Locate the cell with the specified text and output its [x, y] center coordinate. 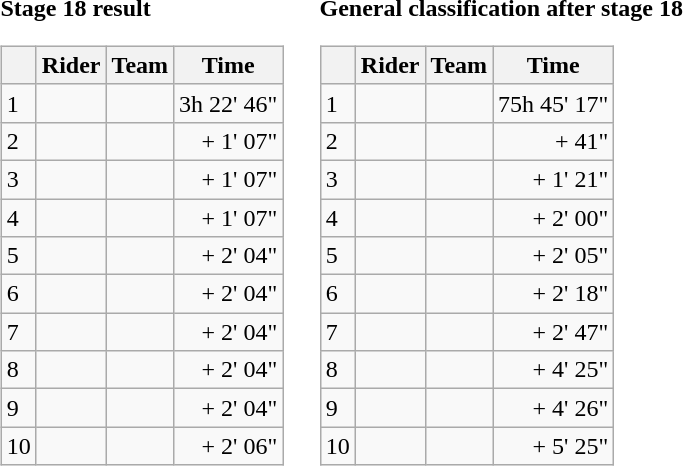
+ 2' 00" [554, 217]
+ 2' 47" [554, 332]
+ 2' 18" [554, 294]
+ 4' 26" [554, 408]
+ 1' 21" [554, 179]
+ 41" [554, 141]
+ 5' 25" [554, 446]
75h 45' 17" [554, 103]
+ 4' 25" [554, 370]
+ 2' 05" [554, 256]
3h 22' 46" [228, 103]
+ 2' 06" [228, 446]
